Determine the [x, y] coordinate at the center of the cell enclosing the given text.  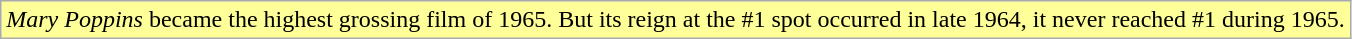
Mary Poppins became the highest grossing film of 1965. But its reign at the #1 spot occurred in late 1964, it never reached #1 during 1965. [676, 20]
